Capture the cell that displays the provided text and extract its (X, Y) central coordinate. 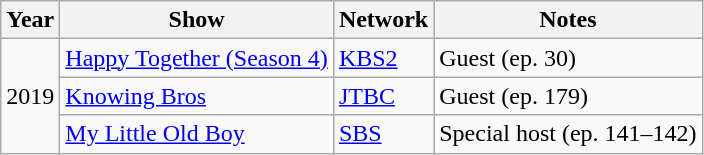
SBS (383, 134)
Year (30, 20)
Knowing Bros (197, 96)
Notes (568, 20)
Special host (ep. 141–142) (568, 134)
JTBC (383, 96)
Guest (ep. 179) (568, 96)
KBS2 (383, 58)
Happy Together (Season 4) (197, 58)
My Little Old Boy (197, 134)
Guest (ep. 30) (568, 58)
Show (197, 20)
Network (383, 20)
2019 (30, 96)
